Capture the cell that displays the provided text and extract its (x, y) central coordinate. 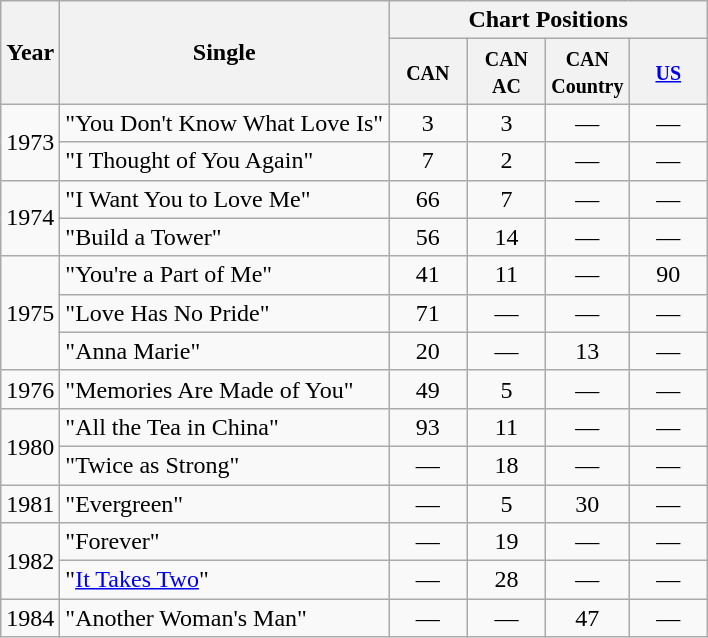
1984 (30, 618)
18 (506, 465)
"Another Woman's Man" (224, 618)
CAN AC (506, 72)
93 (428, 427)
14 (506, 237)
71 (428, 313)
Year (30, 52)
"I Thought of You Again" (224, 161)
CAN (428, 72)
30 (588, 503)
41 (428, 275)
"Memories Are Made of You" (224, 389)
1974 (30, 218)
1973 (30, 142)
1981 (30, 503)
1982 (30, 561)
28 (506, 580)
Single (224, 52)
"Anna Marie" (224, 351)
"Evergreen" (224, 503)
"All the Tea in China" (224, 427)
1975 (30, 313)
"Twice as Strong" (224, 465)
47 (588, 618)
"You Don't Know What Love Is" (224, 123)
"Build a Tower" (224, 237)
2 (506, 161)
1980 (30, 446)
13 (588, 351)
56 (428, 237)
19 (506, 542)
Chart Positions (548, 20)
90 (668, 275)
"You're a Part of Me" (224, 275)
1976 (30, 389)
"Love Has No Pride" (224, 313)
20 (428, 351)
CAN Country (588, 72)
"Forever" (224, 542)
49 (428, 389)
"It Takes Two" (224, 580)
US (668, 72)
"I Want You to Love Me" (224, 199)
66 (428, 199)
